Output the [x, y] coordinate of the center of the cell containing the given text.  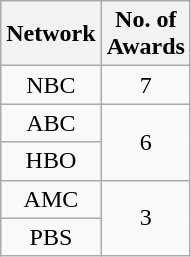
3 [146, 218]
7 [146, 85]
NBC [51, 85]
No. ofAwards [146, 34]
PBS [51, 237]
AMC [51, 199]
ABC [51, 123]
6 [146, 142]
Network [51, 34]
HBO [51, 161]
